Detect which cell encompasses the target text, then output its [X, Y] center coordinate. 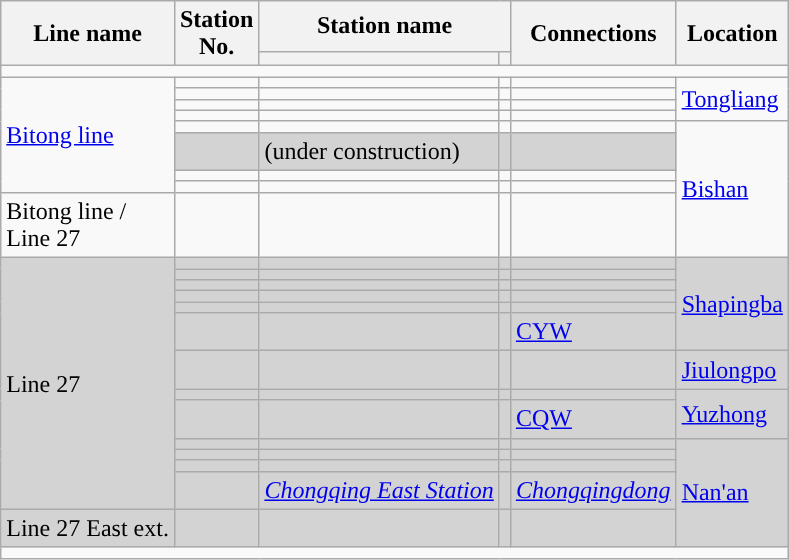
Bitong line [88, 135]
Location [732, 34]
Shapingba [732, 304]
Yuzhong [732, 414]
Chongqing East Station [379, 490]
CYW [593, 332]
(under construction) [379, 151]
Line 27 [88, 383]
Chongqingdong [593, 490]
Nan'an [732, 492]
Connections [593, 34]
Bitong line /Line 27 [88, 224]
Line 27 East ext. [88, 528]
Jiulongpo [732, 370]
Station name [384, 26]
StationNo. [216, 34]
Tongliang [732, 99]
CQW [593, 419]
Bishan [732, 189]
Line name [88, 34]
